Return [x, y] of the center of cell containing provided text 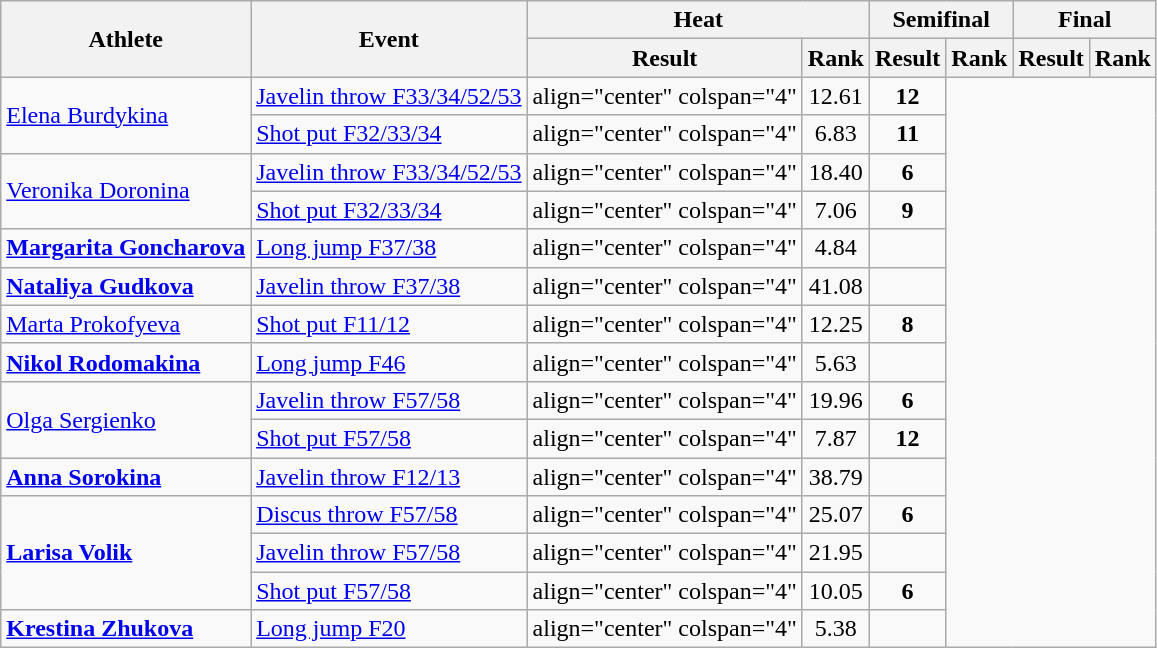
Nikol Rodomakina [126, 362]
18.40 [836, 172]
Javelin throw F37/38 [389, 286]
Elena Burdykina [126, 115]
Semifinal [941, 20]
25.07 [836, 515]
Long jump F46 [389, 362]
Final [1085, 20]
4.84 [836, 248]
11 [907, 134]
19.96 [836, 400]
5.63 [836, 362]
Discus throw F57/58 [389, 515]
7.87 [836, 438]
Krestina Zhukova [126, 629]
Athlete [126, 39]
41.08 [836, 286]
Heat [698, 20]
6.83 [836, 134]
Javelin throw F12/13 [389, 477]
12.61 [836, 96]
21.95 [836, 553]
Margarita Goncharova [126, 248]
10.05 [836, 591]
Shot put F11/12 [389, 324]
38.79 [836, 477]
Anna Sorokina [126, 477]
7.06 [836, 210]
8 [907, 324]
Event [389, 39]
Veronika Doronina [126, 191]
Long jump F37/38 [389, 248]
Long jump F20 [389, 629]
Olga Sergienko [126, 419]
5.38 [836, 629]
9 [907, 210]
12.25 [836, 324]
Marta Prokofyeva [126, 324]
Larisa Volik [126, 553]
Nataliya Gudkova [126, 286]
